Identify which cell holds the provided text, then report its (x, y) central coordinate. 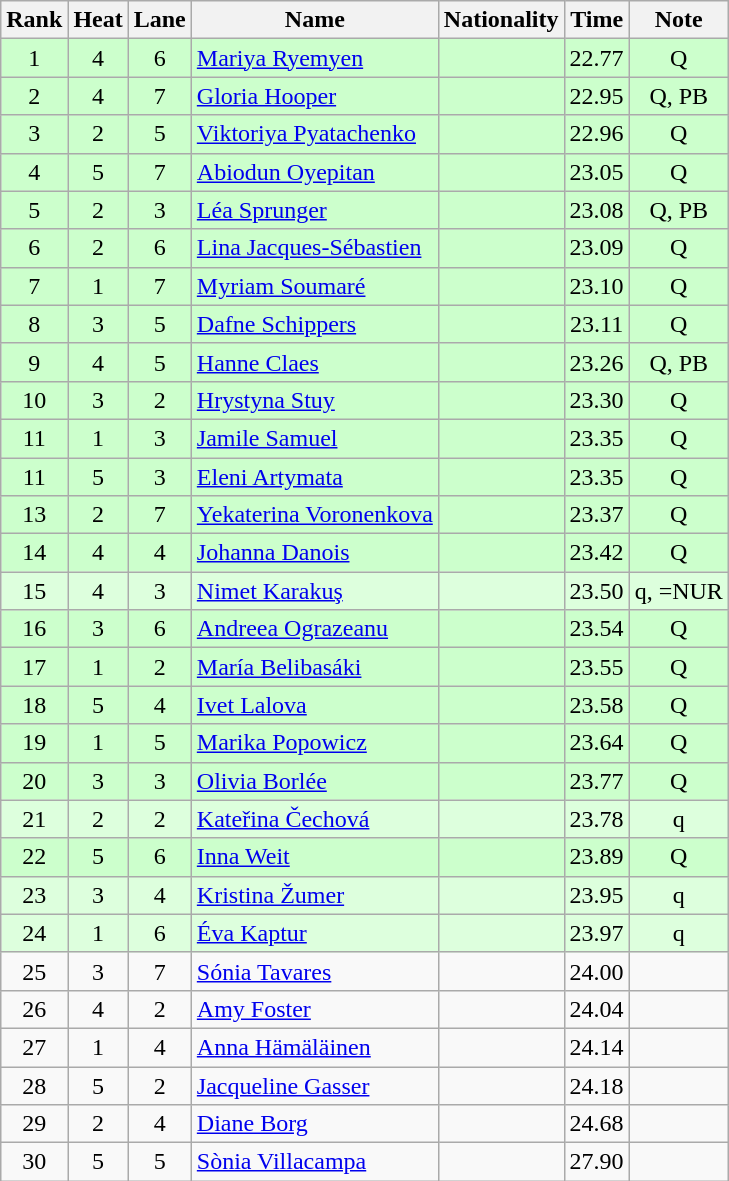
21 (34, 819)
22 (34, 857)
23.10 (596, 286)
9 (34, 362)
Eleni Artymata (314, 477)
15 (34, 591)
26 (34, 1009)
Sónia Tavares (314, 971)
Hrystyna Stuy (314, 400)
24.18 (596, 1085)
Diane Borg (314, 1124)
23.37 (596, 515)
Rank (34, 20)
Kateřina Čechová (314, 819)
23.08 (596, 210)
24.68 (596, 1124)
Yekaterina Voronenkova (314, 515)
23.95 (596, 895)
29 (34, 1124)
10 (34, 400)
24 (34, 933)
Note (678, 20)
Abiodun Oyepitan (314, 172)
24.14 (596, 1047)
16 (34, 629)
24.04 (596, 1009)
23.55 (596, 667)
Lina Jacques-Sébastien (314, 248)
Kristina Žumer (314, 895)
8 (34, 324)
14 (34, 553)
17 (34, 667)
23 (34, 895)
20 (34, 781)
23.30 (596, 400)
24.00 (596, 971)
23.54 (596, 629)
23.97 (596, 933)
Andreea Ograzeanu (314, 629)
Olivia Borlée (314, 781)
27 (34, 1047)
Heat (98, 20)
Gloria Hooper (314, 96)
25 (34, 971)
23.42 (596, 553)
18 (34, 705)
23.50 (596, 591)
Inna Weit (314, 857)
Éva Kaptur (314, 933)
Sònia Villacampa (314, 1162)
Dafne Schippers (314, 324)
23.77 (596, 781)
22.77 (596, 58)
23.89 (596, 857)
Nationality (501, 20)
23.09 (596, 248)
22.95 (596, 96)
19 (34, 743)
Jamile Samuel (314, 438)
Nimet Karakuş (314, 591)
Marika Popowicz (314, 743)
23.11 (596, 324)
23.78 (596, 819)
Name (314, 20)
Lane (160, 20)
Jacqueline Gasser (314, 1085)
q, =NUR (678, 591)
28 (34, 1085)
30 (34, 1162)
Time (596, 20)
23.64 (596, 743)
María Belibasáki (314, 667)
13 (34, 515)
27.90 (596, 1162)
Viktoriya Pyatachenko (314, 134)
23.26 (596, 362)
Mariya Ryemyen (314, 58)
Myriam Soumaré (314, 286)
Ivet Lalova (314, 705)
22.96 (596, 134)
Léa Sprunger (314, 210)
Amy Foster (314, 1009)
Hanne Claes (314, 362)
23.05 (596, 172)
Anna Hämäläinen (314, 1047)
Johanna Danois (314, 553)
23.58 (596, 705)
